Provide the [x, y] coordinate of the cell's center where the given text is located.  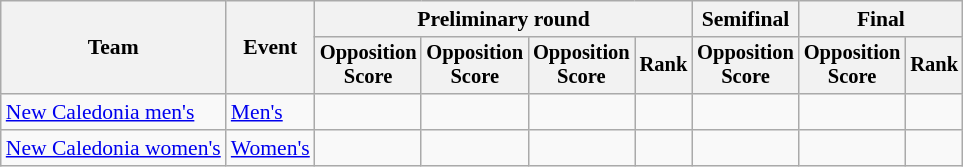
Men's [270, 112]
Final [881, 19]
Preliminary round [504, 19]
Women's [270, 148]
New Caledonia men's [114, 112]
Event [270, 48]
New Caledonia women's [114, 148]
Team [114, 48]
Semifinal [746, 19]
